Locate the cell with the specified text and output its [x, y] center coordinate. 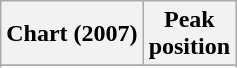
Peakposition [189, 34]
Chart (2007) [72, 34]
